Pinpoint the cell where the given text exists, returning its [X, Y] midpoint coordinate. 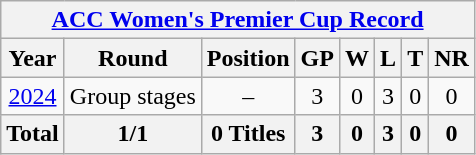
W [356, 58]
Position [248, 58]
– [248, 96]
ACC Women's Premier Cup Record [238, 20]
Round [132, 58]
NR [452, 58]
T [416, 58]
0 Titles [248, 134]
Total [33, 134]
GP [317, 58]
1/1 [132, 134]
2024 [33, 96]
Year [33, 58]
L [388, 58]
Group stages [132, 96]
